Capture the cell that displays the provided text and extract its [X, Y] central coordinate. 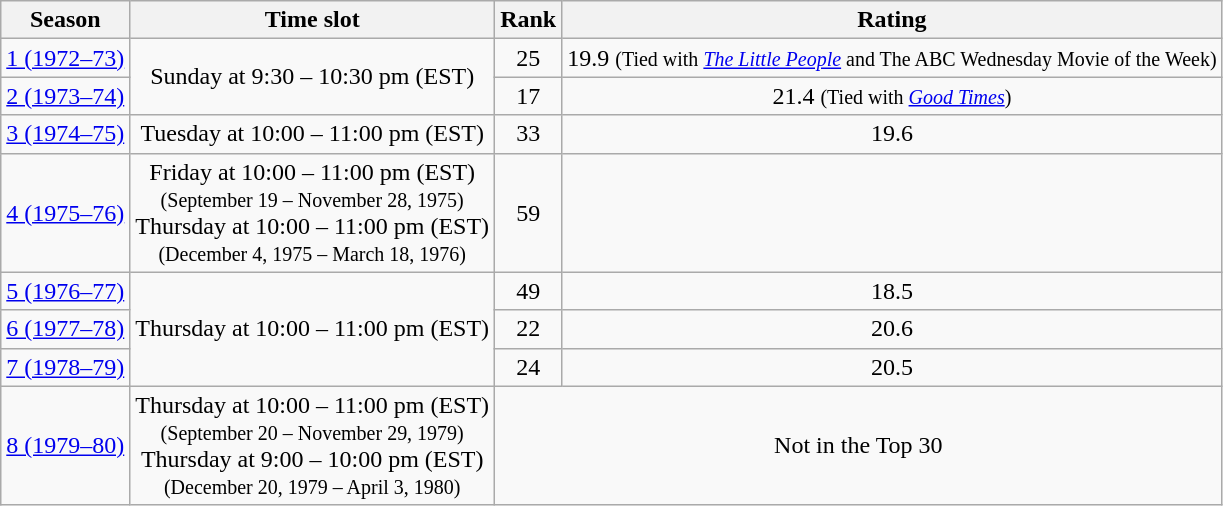
Sunday at 9:30 – 10:30 pm (EST) [312, 77]
Thursday at 10:00 – 11:00 pm (EST)(September 20 – November 29, 1979)Thursday at 9:00 – 10:00 pm (EST)(December 20, 1979 – April 3, 1980) [312, 446]
20.6 [892, 329]
3 (1974–75) [66, 134]
24 [528, 367]
1 (1972–73) [66, 58]
Not in the Top 30 [859, 446]
17 [528, 96]
18.5 [892, 291]
49 [528, 291]
Thursday at 10:00 – 11:00 pm (EST) [312, 329]
19.6 [892, 134]
Friday at 10:00 – 11:00 pm (EST)(September 19 – November 28, 1975)Thursday at 10:00 – 11:00 pm (EST)(December 4, 1975 – March 18, 1976) [312, 212]
Tuesday at 10:00 – 11:00 pm (EST) [312, 134]
Season [66, 20]
Rating [892, 20]
4 (1975–76) [66, 212]
Time slot [312, 20]
21.4 (Tied with Good Times) [892, 96]
19.9 (Tied with The Little People and The ABC Wednesday Movie of the Week) [892, 58]
25 [528, 58]
22 [528, 329]
2 (1973–74) [66, 96]
8 (1979–80) [66, 446]
6 (1977–78) [66, 329]
7 (1978–79) [66, 367]
Rank [528, 20]
5 (1976–77) [66, 291]
20.5 [892, 367]
59 [528, 212]
33 [528, 134]
